Search for the cell housing the specified text and yield its (x, y) center coordinate. 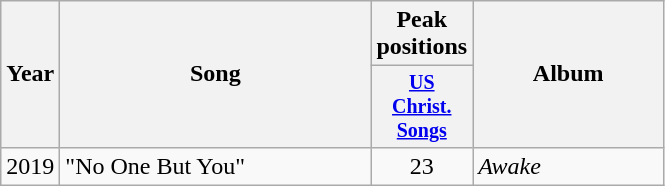
Album (568, 74)
Song (216, 74)
USChrist.Songs (422, 106)
"No One But You" (216, 166)
Peak positions (422, 34)
2019 (30, 166)
Year (30, 74)
Awake (568, 166)
23 (422, 166)
